Capture the cell that displays the provided text and extract its [x, y] central coordinate. 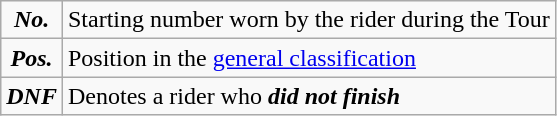
DNF [32, 96]
Starting number worn by the rider during the Tour [308, 20]
Position in the general classification [308, 58]
Pos. [32, 58]
No. [32, 20]
Denotes a rider who did not finish [308, 96]
